Locate the cell with the specified text and output its [X, Y] center coordinate. 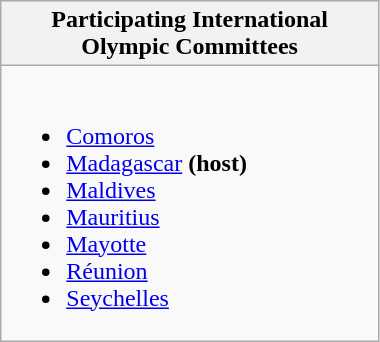
Participating International Olympic Committees [190, 34]
Comoros Madagascar (host) Maldives Mauritius Mayotte Réunion Seychelles [190, 204]
